Capture the cell that displays the provided text and extract its (X, Y) central coordinate. 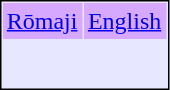
Rōmaji (42, 21)
English (124, 21)
